Identify which cell holds the provided text, then report its (x, y) central coordinate. 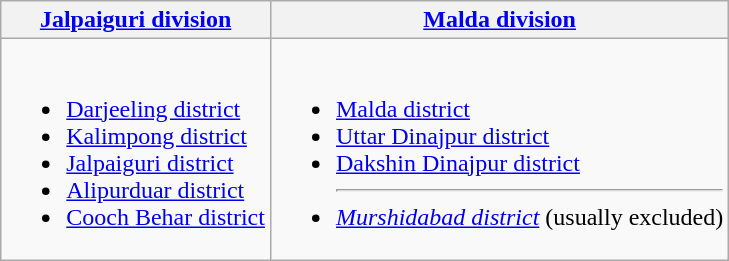
Darjeeling districtKalimpong districtJalpaiguri districtAlipurduar districtCooch Behar district (136, 150)
Jalpaiguri division (136, 20)
Malda districtUttar Dinajpur districtDakshin Dinajpur districtMurshidabad district (usually excluded) (499, 150)
Malda division (499, 20)
